For the text-containing cell, return its midpoint in (X, Y) coordinate format. 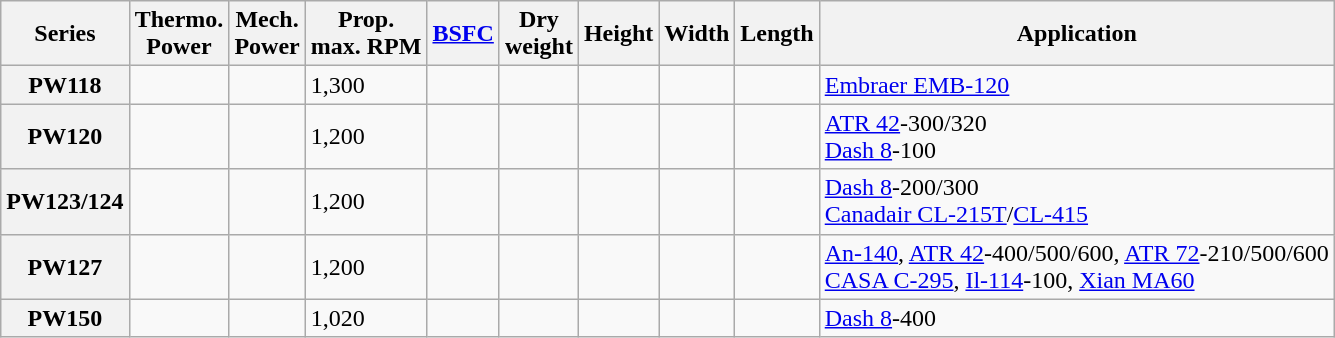
Height (618, 34)
PW150 (65, 318)
BSFC (463, 34)
Dash 8-400 (1076, 318)
Series (65, 34)
Width (697, 34)
PW120 (65, 136)
Embraer EMB-120 (1076, 85)
Mech.Power (267, 34)
Length (777, 34)
Dash 8-200/300Canadair CL-215T/CL-415 (1076, 202)
1,020 (366, 318)
PW118 (65, 85)
Application (1076, 34)
Prop.max. RPM (366, 34)
PW127 (65, 266)
1,300 (366, 85)
ATR 42-300/320Dash 8-100 (1076, 136)
Dryweight (538, 34)
An-140, ATR 42-400/500/600, ATR 72-210/500/600CASA C-295, Il-114-100, Xian MA60 (1076, 266)
Thermo.Power (179, 34)
PW123/124 (65, 202)
